Return [x, y] of the center of cell containing provided text 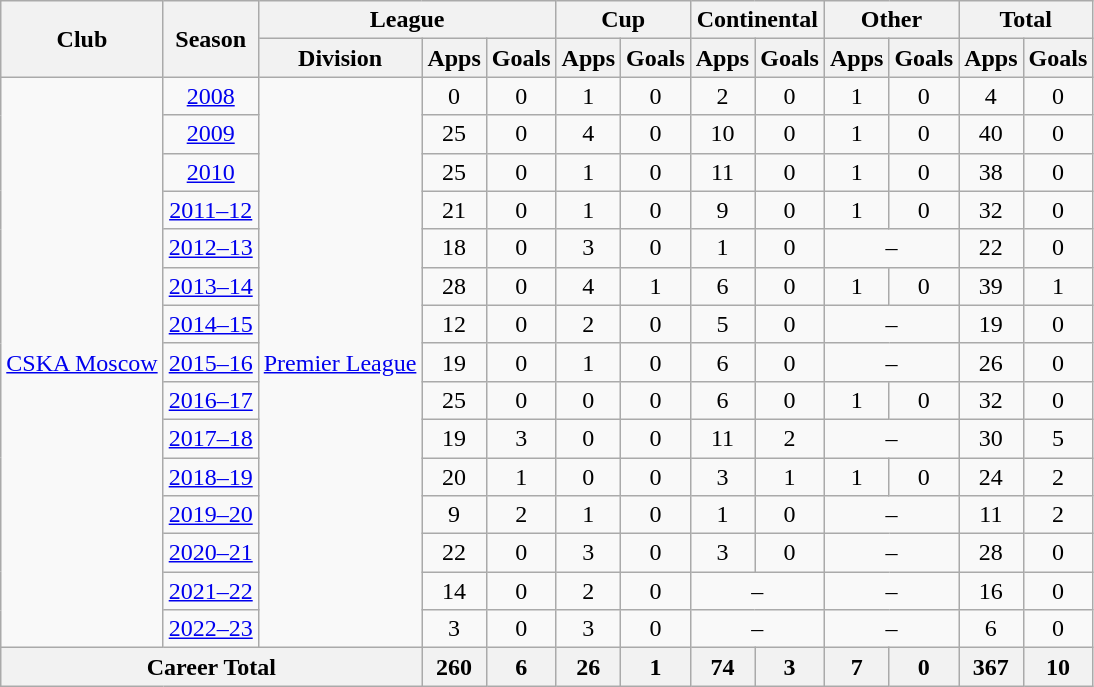
38 [991, 172]
21 [454, 210]
2018–19 [210, 477]
Other [891, 20]
2009 [210, 134]
2017–18 [210, 438]
Continental [757, 20]
30 [991, 438]
Division [340, 58]
2020–21 [210, 553]
Club [82, 39]
Career Total [212, 667]
260 [454, 667]
2022–23 [210, 629]
40 [991, 134]
2011–12 [210, 210]
7 [856, 667]
24 [991, 477]
2010 [210, 172]
CSKA Moscow [82, 362]
2021–22 [210, 591]
18 [454, 248]
Total [1026, 20]
2013–14 [210, 286]
12 [454, 324]
2016–17 [210, 400]
Season [210, 39]
2019–20 [210, 515]
2012–13 [210, 248]
20 [454, 477]
2014–15 [210, 324]
14 [454, 591]
League [407, 20]
39 [991, 286]
2008 [210, 96]
74 [722, 667]
Premier League [340, 362]
367 [991, 667]
16 [991, 591]
Cup [623, 20]
2015–16 [210, 362]
